Extract the (X, Y) coordinate from the center of the cell holding the provided text.  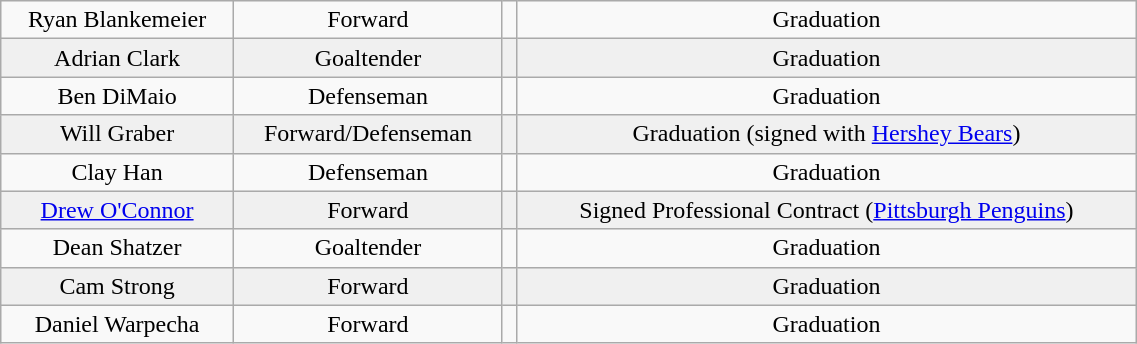
Ben DiMaio (118, 96)
Signed Professional Contract (Pittsburgh Penguins) (826, 210)
Clay Han (118, 172)
Will Graber (118, 134)
Ryan Blankemeier (118, 20)
Adrian Clark (118, 58)
Dean Shatzer (118, 248)
Drew O'Connor (118, 210)
Graduation (signed with Hershey Bears) (826, 134)
Daniel Warpecha (118, 324)
Cam Strong (118, 286)
Forward/Defenseman (368, 134)
